Locate the cell with the specified text and output its [x, y] center coordinate. 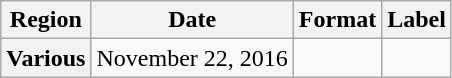
Region [46, 20]
Label [417, 20]
Format [337, 20]
Various [46, 58]
Date [192, 20]
November 22, 2016 [192, 58]
